Determine the (x, y) coordinate at the center of the cell enclosing the given text.  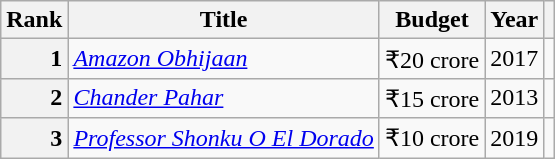
Rank (34, 20)
Year (514, 20)
2013 (514, 98)
2017 (514, 59)
Chander Pahar (224, 98)
Budget (432, 20)
1 (34, 59)
₹10 crore (432, 138)
₹20 crore (432, 59)
Amazon Obhijaan (224, 59)
2019 (514, 138)
2 (34, 98)
₹15 crore (432, 98)
Professor Shonku O El Dorado (224, 138)
3 (34, 138)
Title (224, 20)
